Pinpoint the cell where the given text exists, returning its (X, Y) midpoint coordinate. 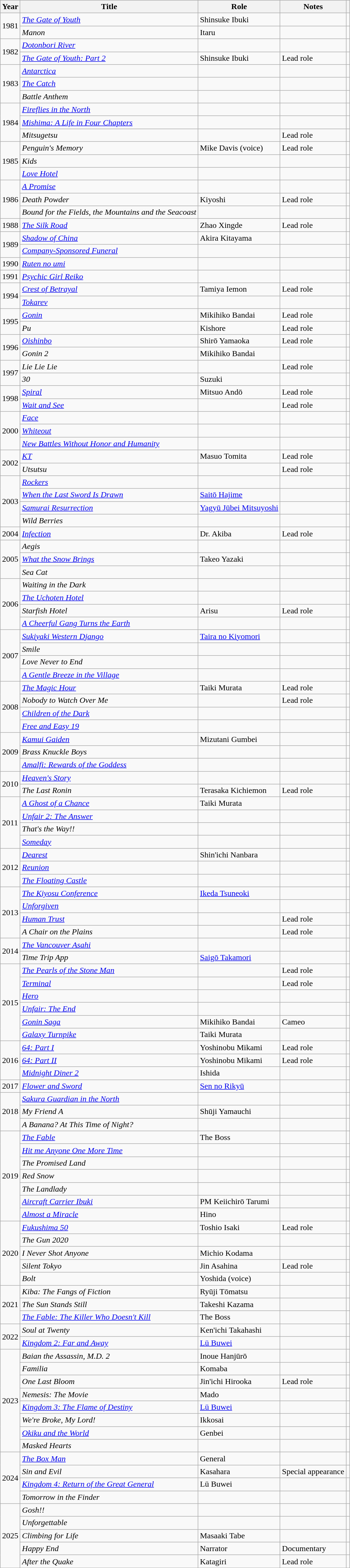
Human Trust (109, 919)
Shūji Yamauchi (239, 1112)
Mishima: A Life in Four Chapters (109, 122)
Love Never to End (109, 662)
Notes (313, 7)
The Gun 2020 (109, 1240)
Flower and Sword (109, 1086)
A Ghost of a Chance (109, 803)
Kasahara (239, 1471)
Akira Kitayama (239, 238)
Wild Berries (109, 521)
Kiyoshi (239, 200)
Yoshida (voice) (239, 1279)
New Battles Without Honor and Humanity (109, 444)
The Landlady (109, 1189)
Saigō Takamori (239, 957)
Antarctica (109, 71)
Sea Cat (109, 572)
Toshio Isaki (239, 1227)
Death Powder (109, 200)
Reunion (109, 868)
Free and Easy 19 (109, 726)
Penguin's Memory (109, 148)
2013 (10, 912)
Heaven's Story (109, 777)
Gonin 2 (109, 353)
The Last Ronin (109, 791)
Familia (109, 1368)
1986 (10, 200)
Sukiyaki Western Django (109, 636)
I Never Shot Anyone (109, 1253)
Documentary (313, 1548)
Utsutsu (109, 469)
What the Snow Brings (109, 559)
2004 (10, 533)
Ishida (239, 1073)
After the Quake (109, 1561)
2025 (10, 1536)
Saitō Hajime (239, 495)
1983 (10, 84)
Takeshi Kazama (239, 1304)
Time Trip App (109, 957)
Takeo Yazaki (239, 559)
Battle Anthem (109, 97)
My Friend A (109, 1112)
Almost a Miracle (109, 1215)
Shadow of China (109, 238)
Sen no Rikyū (239, 1086)
Komaba (239, 1368)
Ikkosai (239, 1420)
Rockers (109, 482)
Terasaka Kichiemon (239, 791)
Katagiri (239, 1561)
The Catch (109, 84)
The Kiyosu Conference (109, 893)
The Floating Castle (109, 880)
Brass Knuckle Boys (109, 752)
Genbei (239, 1433)
Crest of Betrayal (109, 289)
1981 (10, 26)
64: Part I (109, 1047)
Hit me Anyone One More Time (109, 1150)
We're Broke, My Lord! (109, 1420)
Bound for the Fields, the Mountains and the Seacoast (109, 212)
2022 (10, 1336)
Special appearance (313, 1471)
Mike Davis (voice) (239, 148)
Unfair 2: The Answer (109, 816)
Kids (109, 161)
Company-Sponsored Funeral (109, 251)
Infection (109, 533)
2012 (10, 868)
1984 (10, 122)
A Banana? At This Time of Night? (109, 1124)
The Sun Stands Still (109, 1304)
1995 (10, 321)
Title (109, 7)
The Silk Road (109, 225)
Bolt (109, 1279)
Fukushima 50 (109, 1227)
1988 (10, 225)
2011 (10, 823)
A Cheerful Gang Turns the Earth (109, 623)
The Gate of Youth: Part 2 (109, 58)
Year (10, 7)
Ken'ichi Takahashi (239, 1330)
Oishinbo (109, 341)
1998 (10, 399)
The Gate of Youth (109, 20)
Inoue Hanjūrō (239, 1356)
Gosh!! (109, 1510)
Terminal (109, 983)
Pu (109, 328)
Dotonbori River (109, 45)
Mitsugetsu (109, 135)
2024 (10, 1478)
Kamui Gaiden (109, 739)
Masuo Tomita (239, 456)
1985 (10, 161)
Samurai Resurrection (109, 508)
Taira no Kiyomori (239, 636)
1990 (10, 264)
Sin and Evil (109, 1471)
Soul at Twenty (109, 1330)
Gonin (109, 315)
A Gentle Breeze in the Village (109, 675)
2003 (10, 501)
A Promise (109, 187)
Fireflies in the North (109, 109)
Kingdom 3: The Flame of Destiny (109, 1407)
The Pearls of the Stone Man (109, 970)
1994 (10, 296)
Love Hotel (109, 174)
2006 (10, 604)
Lie Lie Lie (109, 366)
Tamiya Iemon (239, 289)
That's the Way!! (109, 829)
Smile (109, 649)
The Vancouver Asahi (109, 945)
Aegis (109, 546)
Midnight Diner 2 (109, 1073)
Kingdom 4: Return of the Great General (109, 1484)
Mitsuo Andō (239, 392)
Sakura Guardian in the North (109, 1099)
Psychic Girl Reiko (109, 276)
Shirō Yamaoka (239, 341)
Ikeda Tsuneoki (239, 893)
Narrator (239, 1548)
2023 (10, 1401)
Masked Hearts (109, 1446)
Red Snow (109, 1176)
Unfair: The End (109, 1009)
2017 (10, 1086)
Masaaki Tabe (239, 1536)
PM Keiichirō Tarumi (239, 1202)
Someday (109, 842)
General (239, 1459)
The Fable (109, 1137)
2014 (10, 951)
2015 (10, 1002)
Amalfi: Rewards of the Goddess (109, 765)
2019 (10, 1176)
Mado (239, 1394)
Ruten no umi (109, 264)
Kiba: The Fangs of Fiction (109, 1292)
Jin'ichi Hirooka (239, 1381)
Nemesis: The Movie (109, 1394)
Unforgiven (109, 906)
One Last Bloom (109, 1381)
Zhao Xingde (239, 225)
Spiral (109, 392)
The Box Man (109, 1459)
When the Last Sword Is Drawn (109, 495)
Tomorrow in the Finder (109, 1497)
Starfish Hotel (109, 611)
Cameo (313, 1022)
Nobody to Watch Over Me (109, 700)
Tokarev (109, 302)
The Uchoten Hotel (109, 598)
Yagyū Jūbei Mitsuyoshi (239, 508)
Dearest (109, 855)
Mizutani Gumbei (239, 739)
Kingdom 2: Far and Away (109, 1343)
2005 (10, 559)
Climbing for Life (109, 1536)
Dr. Akiba (239, 533)
Happy End (109, 1548)
Role (239, 7)
Gonin Saga (109, 1022)
Wait and See (109, 405)
2007 (10, 656)
1996 (10, 347)
Waiting in the Dark (109, 585)
2000 (10, 431)
64: Part II (109, 1060)
Arisu (239, 611)
2008 (10, 707)
1991 (10, 276)
2002 (10, 463)
Children of the Dark (109, 713)
The Promised Land (109, 1163)
The Magic Hour (109, 688)
Jin Asahina (239, 1266)
Aircraft Carrier Ibuki (109, 1202)
Kishore (239, 328)
Shin'ichi Nanbara (239, 855)
Okiku and the World (109, 1433)
2021 (10, 1304)
1997 (10, 373)
1989 (10, 244)
The Fable: The Killer Who Doesn't Kill (109, 1317)
Michio Kodama (239, 1253)
Manon (109, 32)
A Chair on the Plains (109, 932)
2018 (10, 1112)
Baian the Assassin, M.D. 2 (109, 1356)
Hino (239, 1215)
2020 (10, 1253)
1982 (10, 52)
2010 (10, 784)
Whiteout (109, 431)
KT (109, 456)
2009 (10, 752)
Unforgettable (109, 1523)
Itaru (239, 32)
Ryūji Tōmatsu (239, 1292)
Hero (109, 996)
Face (109, 418)
Silent Tokyo (109, 1266)
30 (109, 379)
Galaxy Turnpike (109, 1035)
Suzuki (239, 379)
2016 (10, 1060)
